From the cell containing the given text, extract its center point as (x, y) coordinate. 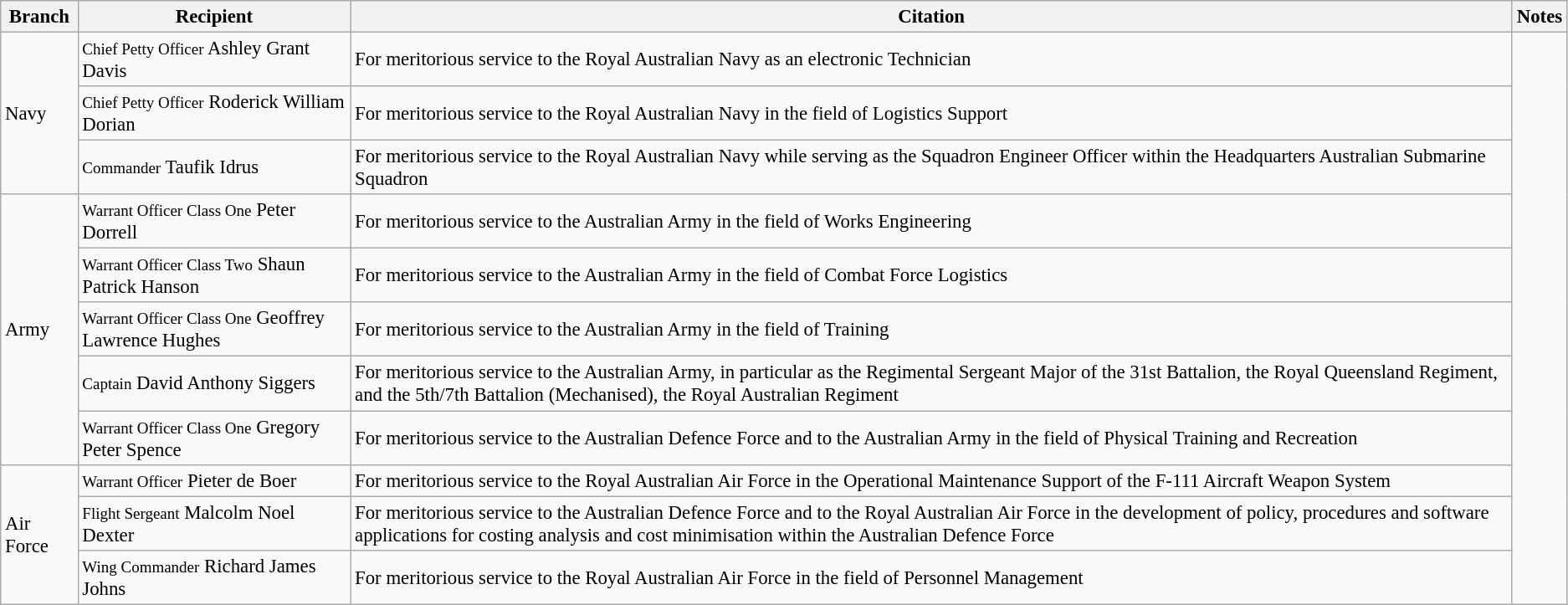
Branch (39, 17)
Warrant Officer Class One Gregory Peter Spence (214, 438)
Chief Petty Officer Ashley Grant Davis (214, 60)
Recipient (214, 17)
Commander Taufik Idrus (214, 167)
For meritorious service to the Royal Australian Navy as an electronic Technician (932, 60)
For meritorious service to the Australian Defence Force and to the Australian Army in the field of Physical Training and Recreation (932, 438)
Warrant Officer Pieter de Boer (214, 480)
For meritorious service to the Royal Australian Air Force in the Operational Maintenance Support of the F-111 Aircraft Weapon System (932, 480)
Army (39, 330)
Flight Sergeant Malcolm Noel Dexter (214, 524)
Warrant Officer Class One Peter Dorrell (214, 221)
Wing Commander Richard James Johns (214, 577)
Captain David Anthony Siggers (214, 383)
Citation (932, 17)
For meritorious service to the Royal Australian Air Force in the field of Personnel Management (932, 577)
For meritorious service to the Australian Army in the field of Combat Force Logistics (932, 276)
Notes (1540, 17)
For meritorious service to the Australian Army in the field of Training (932, 330)
For meritorious service to the Australian Army in the field of Works Engineering (932, 221)
Navy (39, 114)
Air Force (39, 534)
Warrant Officer Class One Geoffrey Lawrence Hughes (214, 330)
Chief Petty Officer Roderick William Dorian (214, 114)
For meritorious service to the Royal Australian Navy in the field of Logistics Support (932, 114)
Warrant Officer Class Two Shaun Patrick Hanson (214, 276)
